Detect which cell encompasses the target text, then output its (X, Y) center coordinate. 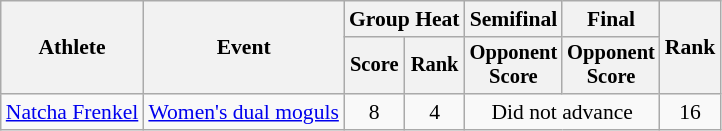
Semifinal (514, 19)
Group Heat (404, 19)
Final (610, 19)
Score (374, 66)
Women's dual moguls (244, 112)
Natcha Frenkel (72, 112)
16 (690, 112)
Athlete (72, 48)
4 (435, 112)
Did not advance (562, 112)
8 (374, 112)
Event (244, 48)
